For the text-containing cell, return its midpoint in (x, y) coordinate format. 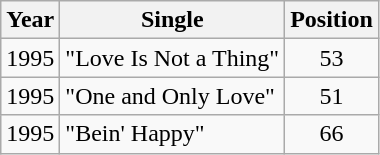
Position (332, 20)
"One and Only Love" (172, 96)
53 (332, 58)
Year (30, 20)
"Love Is Not a Thing" (172, 58)
66 (332, 134)
Single (172, 20)
"Bein' Happy" (172, 134)
51 (332, 96)
